Identify which cell holds the provided text, then report its (x, y) central coordinate. 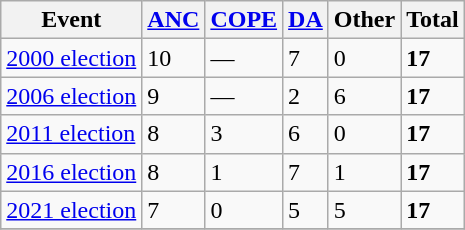
ANC (174, 20)
2006 election (72, 96)
3 (244, 134)
2000 election (72, 58)
2 (306, 96)
2021 election (72, 210)
Other (364, 20)
2011 election (72, 134)
10 (174, 58)
9 (174, 96)
2016 election (72, 172)
COPE (244, 20)
DA (306, 20)
Total (433, 20)
Event (72, 20)
